From the cell containing the given text, extract its center point as [X, Y] coordinate. 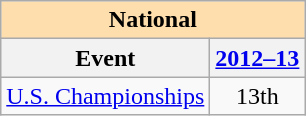
National [153, 20]
U.S. Championships [106, 96]
Event [106, 58]
13th [258, 96]
2012–13 [258, 58]
